Capture the cell that displays the provided text and extract its (x, y) central coordinate. 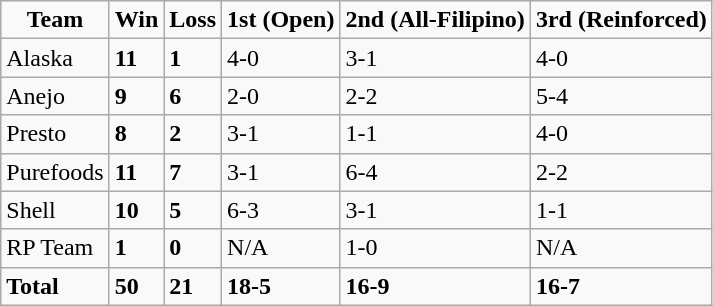
Win (136, 20)
1-0 (435, 248)
16-9 (435, 286)
1st (Open) (281, 20)
0 (193, 248)
10 (136, 210)
8 (136, 134)
2nd (All-Filipino) (435, 20)
5-4 (621, 96)
7 (193, 172)
Alaska (55, 58)
2 (193, 134)
21 (193, 286)
Team (55, 20)
RP Team (55, 248)
Total (55, 286)
5 (193, 210)
3rd (Reinforced) (621, 20)
6 (193, 96)
Anejo (55, 96)
Presto (55, 134)
2-0 (281, 96)
Shell (55, 210)
9 (136, 96)
18-5 (281, 286)
6-4 (435, 172)
16-7 (621, 286)
Loss (193, 20)
6-3 (281, 210)
Purefoods (55, 172)
50 (136, 286)
